Extract the [X, Y] coordinate from the center of the cell holding the provided text.  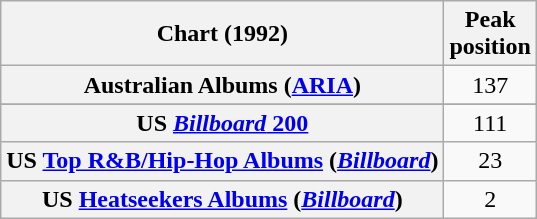
23 [490, 161]
US Top R&B/Hip-Hop Albums (Billboard) [222, 161]
Chart (1992) [222, 34]
111 [490, 123]
Australian Albums (ARIA) [222, 85]
Peak position [490, 34]
US Billboard 200 [222, 123]
US Heatseekers Albums (Billboard) [222, 199]
2 [490, 199]
137 [490, 85]
